Detect which cell encompasses the target text, then output its (X, Y) center coordinate. 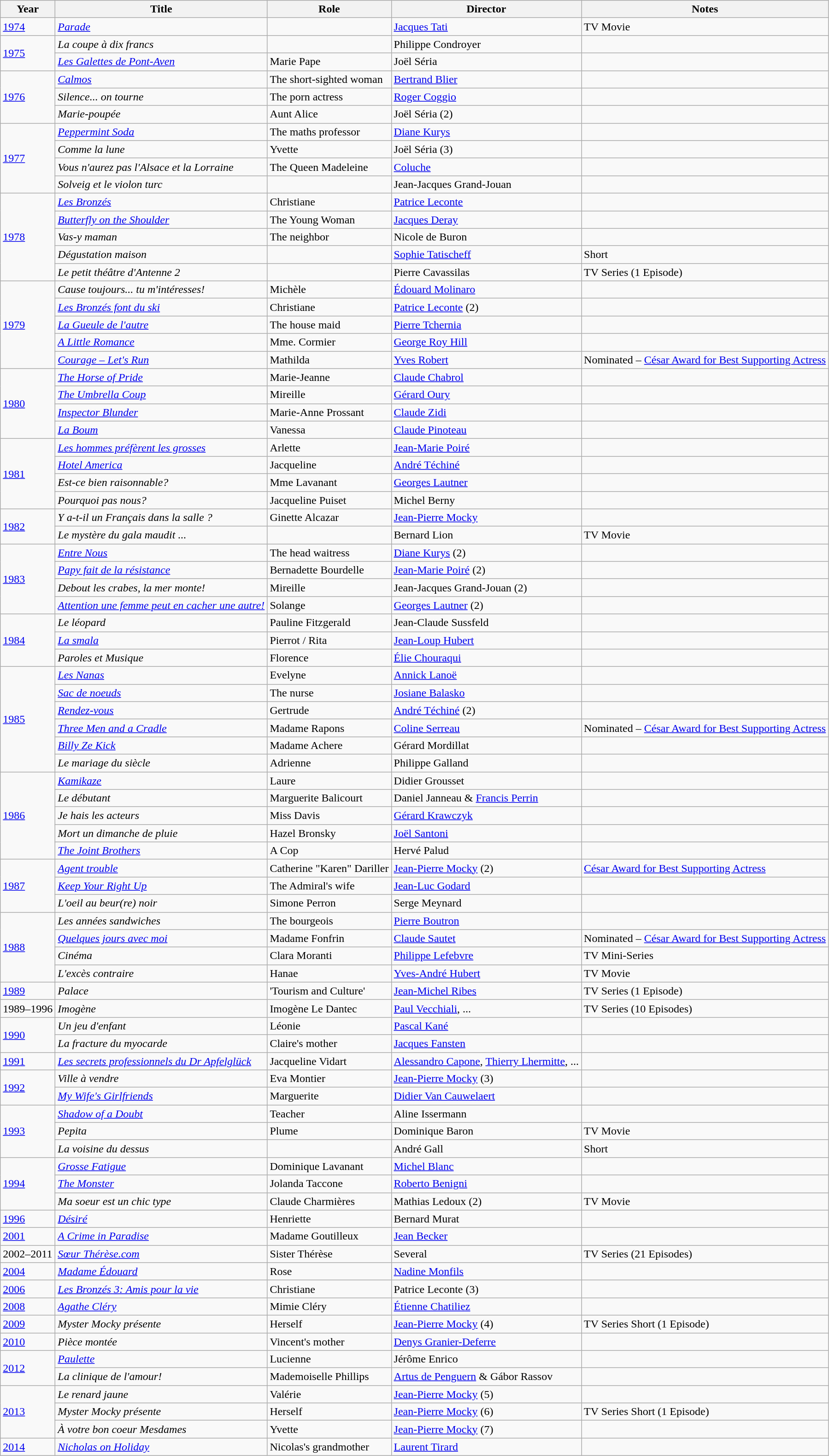
Diane Kurys (2) (487, 553)
Billy Ze Kick (161, 745)
Dégustation maison (161, 255)
Dominique Lavanant (329, 1166)
Jean-Pierre Mocky (3) (487, 1079)
Jean-Claude Sussfeld (487, 623)
Philippe Condroyer (487, 44)
Nadine Monfils (487, 1271)
Title (161, 9)
Joël Séria (2) (487, 114)
Élie Chouraqui (487, 658)
Jean-Loup Hubert (487, 640)
Ma soeur est un chic type (161, 1201)
Jean-Pierre Mocky (7) (487, 1429)
Le petit théâtre d'Antenne 2 (161, 272)
The maths professor (329, 132)
Hanae (329, 973)
Year (28, 9)
Rendez-vous (161, 710)
2013 (28, 1412)
Grosse Fatigue (161, 1166)
Jean-Marie Poiré (2) (487, 570)
André Téchiné (487, 465)
Teacher (329, 1114)
Nicholas on Holiday (161, 1447)
2001 (28, 1236)
Un jeu d'enfant (161, 1026)
Jean-Luc Godard (487, 886)
2006 (28, 1289)
TV Series (10 Episodes) (705, 1008)
Mort un dimanche de pluie (161, 833)
Coline Serreau (487, 728)
Jean-Pierre Mocky (2) (487, 868)
Agent trouble (161, 868)
Coluche (487, 167)
1978 (28, 237)
Le renard jaune (161, 1394)
The short-sighted woman (329, 79)
Désiré (161, 1219)
Claire's mother (329, 1043)
Arlette (329, 447)
Dominique Baron (487, 1131)
Rose (329, 1271)
Notes (705, 9)
1987 (28, 886)
A Little Romance (161, 342)
Clara Moranti (329, 956)
La coupe à dix francs (161, 44)
1990 (28, 1035)
1992 (28, 1088)
Patrice Leconte (487, 202)
Director (487, 9)
Pauline Fitzgerald (329, 623)
1982 (28, 526)
Étienne Chatiliez (487, 1306)
Georges Lautner (2) (487, 605)
Bernard Murat (487, 1219)
Ginette Alcazar (329, 518)
Claude Pinoteau (487, 430)
George Roy Hill (487, 342)
Artus de Penguern & Gábor Rassov (487, 1377)
Entre Nous (161, 553)
Florence (329, 658)
The neighbor (329, 237)
Valérie (329, 1394)
2010 (28, 1342)
1985 (28, 719)
Simone Perron (329, 903)
Madame Fonfrin (329, 938)
The Queen Madeleine (329, 167)
Vincent's mother (329, 1342)
Pepita (161, 1131)
The head waitress (329, 553)
Imogène (161, 1008)
Marie-Anne Prossant (329, 412)
Bernadette Bourdelle (329, 570)
Jacqueline (329, 465)
Hotel America (161, 465)
Pierrot / Rita (329, 640)
My Wife's Girlfriends (161, 1096)
Aunt Alice (329, 114)
1996 (28, 1219)
Joël Santoni (487, 833)
Inspector Blunder (161, 412)
Kamikaze (161, 781)
Jacques Tati (487, 27)
Jean-Marie Poiré (487, 447)
Le mariage du siècle (161, 763)
2012 (28, 1368)
Bernard Lion (487, 535)
Alessandro Capone, Thierry Lhermitte, ... (487, 1061)
1991 (28, 1061)
The Joint Brothers (161, 851)
Gérard Mordillat (487, 745)
Le débutant (161, 798)
Calmos (161, 79)
La clinique de l'amour! (161, 1377)
1980 (28, 403)
Roger Coggio (487, 97)
Est-ce bien raisonnable? (161, 482)
Claude Chabrol (487, 377)
Role (329, 9)
Peppermint Soda (161, 132)
Je hais les acteurs (161, 816)
Les années sandwiches (161, 921)
The Young Woman (329, 220)
Catherine "Karen" Dariller (329, 868)
Jean-Jacques Grand-Jouan (487, 184)
Daniel Janneau & Francis Perrin (487, 798)
Keep Your Right Up (161, 886)
Josiane Balasko (487, 693)
Jean-Pierre Mocky (6) (487, 1412)
Les Bronzés 3: Amis pour la vie (161, 1289)
1979 (28, 325)
1981 (28, 474)
Jean Becker (487, 1236)
Claude Zidi (487, 412)
Palace (161, 991)
La smala (161, 640)
Paul Vecchiali, ... (487, 1008)
Georges Lautner (487, 482)
Les Galettes de Pont-Aven (161, 62)
Joël Séria (3) (487, 149)
A Cop (329, 851)
Jean-Michel Ribes (487, 991)
The Admiral's wife (329, 886)
Léonie (329, 1026)
Shadow of a Doubt (161, 1114)
André Téchiné (2) (487, 710)
Jérôme Enrico (487, 1359)
The house maid (329, 325)
Pièce montée (161, 1342)
Comme la lune (161, 149)
Sac de noeuds (161, 693)
Papy fait de la résistance (161, 570)
Gertrude (329, 710)
1994 (28, 1184)
Les Nanas (161, 675)
À votre bon coeur Mesdames (161, 1429)
Bertrand Blier (487, 79)
1989–1996 (28, 1008)
La Boum (161, 430)
Marie-Jeanne (329, 377)
Vanessa (329, 430)
Roberto Benigni (487, 1184)
Courage – Let's Run (161, 360)
Aline Issermann (487, 1114)
Jacques Deray (487, 220)
Pascal Kané (487, 1026)
Cause toujours... tu m'intéresses! (161, 290)
Y a-t-il un Français dans la salle ? (161, 518)
2008 (28, 1306)
1986 (28, 816)
Pourquoi pas nous? (161, 500)
1977 (28, 158)
Paulette (161, 1359)
Les hommes préfèrent les grosses (161, 447)
Madame Achere (329, 745)
Didier Grousset (487, 781)
'Tourism and Culture' (329, 991)
Plume (329, 1131)
Édouard Molinaro (487, 290)
Attention une femme peut en cacher une autre! (161, 605)
Yves-André Hubert (487, 973)
Mimie Cléry (329, 1306)
1974 (28, 27)
Adrienne (329, 763)
Hazel Bronsky (329, 833)
Les Bronzés font du ski (161, 307)
Marguerite (329, 1096)
Vous n'aurez pas l'Alsace et la Lorraine (161, 167)
Parade (161, 27)
2002–2011 (28, 1254)
Cinéma (161, 956)
1976 (28, 97)
Debout les crabes, la mer monte! (161, 588)
Jean-Jacques Grand-Jouan (2) (487, 588)
Jean-Pierre Mocky (5) (487, 1394)
Several (487, 1254)
La fracture du myocarde (161, 1043)
Sœur Thérèse.com (161, 1254)
Solange (329, 605)
Silence... on tourne (161, 97)
Denys Granier-Deferre (487, 1342)
Solveig et le violon turc (161, 184)
Jean-Pierre Mocky (487, 518)
Paroles et Musique (161, 658)
1975 (28, 53)
Lucienne (329, 1359)
Michel Blanc (487, 1166)
A Crime in Paradise (161, 1236)
L'oeil au beur(re) noir (161, 903)
Jacqueline Vidart (329, 1061)
Mathias Ledoux (2) (487, 1201)
Evelyne (329, 675)
Madame Édouard (161, 1271)
1984 (28, 640)
Jacques Fansten (487, 1043)
L'excès contraire (161, 973)
Ville à vendre (161, 1079)
Annick Lanoë (487, 675)
The porn actress (329, 97)
Agathe Cléry (161, 1306)
1983 (28, 579)
Gérard Krawczyk (487, 816)
Yves Robert (487, 360)
Jacqueline Puiset (329, 500)
2014 (28, 1447)
Jolanda Taccone (329, 1184)
Laure (329, 781)
Eva Montier (329, 1079)
Gérard Oury (487, 395)
Michel Berny (487, 500)
Le mystère du gala maudit ... (161, 535)
Marie-poupée (161, 114)
Philippe Lefebvre (487, 956)
Nicole de Buron (487, 237)
Marguerite Balicourt (329, 798)
Pierre Cavassilas (487, 272)
Mathilda (329, 360)
Pierre Boutron (487, 921)
Jean-Pierre Mocky (4) (487, 1324)
Pierre Tchernia (487, 325)
Les Bronzés (161, 202)
César Award for Best Supporting Actress (705, 868)
1989 (28, 991)
Mademoiselle Phillips (329, 1377)
TV Mini-Series (705, 956)
Claude Sautet (487, 938)
The Umbrella Coup (161, 395)
Joël Séria (487, 62)
Patrice Leconte (2) (487, 307)
La Gueule de l'autre (161, 325)
Philippe Galland (487, 763)
Henriette (329, 1219)
Sister Thérèse (329, 1254)
La voisine du dessus (161, 1149)
Quelques jours avec moi (161, 938)
Le léopard (161, 623)
Madame Goutilleux (329, 1236)
The Monster (161, 1184)
Les secrets professionnels du Dr Apfelglück (161, 1061)
Didier Van Cauwelaert (487, 1096)
The bourgeois (329, 921)
Michèle (329, 290)
The nurse (329, 693)
Imogène Le Dantec (329, 1008)
Mme Lavanant (329, 482)
Diane Kurys (487, 132)
The Horse of Pride (161, 377)
TV Series (21 Episodes) (705, 1254)
Butterfly on the Shoulder (161, 220)
1993 (28, 1131)
Patrice Leconte (3) (487, 1289)
Laurent Tirard (487, 1447)
Miss Davis (329, 816)
Marie Pape (329, 62)
Nicolas's grandmother (329, 1447)
Serge Meynard (487, 903)
Madame Rapons (329, 728)
Vas-y maman (161, 237)
2004 (28, 1271)
2009 (28, 1324)
Three Men and a Cradle (161, 728)
Hervé Palud (487, 851)
Sophie Tatischeff (487, 255)
Mme. Cormier (329, 342)
André Gall (487, 1149)
1988 (28, 947)
Claude Charmières (329, 1201)
